For the text-containing cell, return its midpoint in [X, Y] coordinate format. 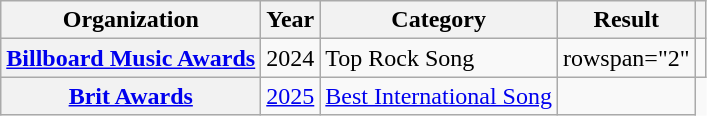
2025 [290, 96]
Year [290, 20]
2024 [290, 58]
Organization [131, 20]
Best International Song [439, 96]
rowspan="2" [627, 58]
Result [627, 20]
Billboard Music Awards [131, 58]
Brit Awards [131, 96]
Category [439, 20]
Top Rock Song [439, 58]
